Pinpoint the cell where the given text exists, returning its (X, Y) midpoint coordinate. 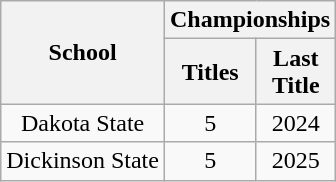
2025 (296, 161)
Championships (250, 20)
Titles (210, 72)
School (83, 52)
Dakota State (83, 123)
2024 (296, 123)
LastTitle (296, 72)
Dickinson State (83, 161)
